Return the (x, y) coordinate for the center point of the cell that contains the specified text.  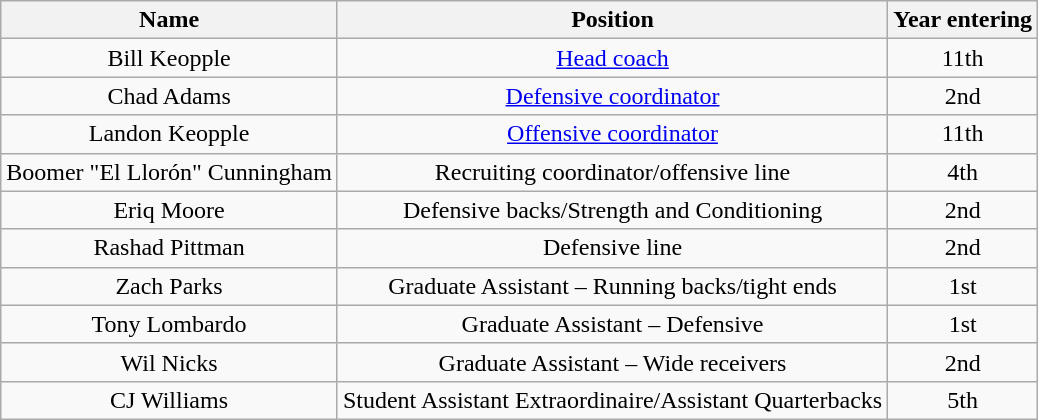
Defensive line (612, 248)
Eriq Moore (170, 210)
Offensive coordinator (612, 134)
Defensive coordinator (612, 96)
4th (963, 172)
Position (612, 20)
Recruiting coordinator/offensive line (612, 172)
Tony Lombardo (170, 324)
Wil Nicks (170, 362)
Zach Parks (170, 286)
Year entering (963, 20)
CJ Williams (170, 400)
Head coach (612, 58)
Boomer "El Llorón" Cunningham (170, 172)
Graduate Assistant – Running backs/tight ends (612, 286)
Bill Keopple (170, 58)
Graduate Assistant – Defensive (612, 324)
Defensive backs/Strength and Conditioning (612, 210)
Landon Keopple (170, 134)
Rashad Pittman (170, 248)
Student Assistant Extraordinaire/Assistant Quarterbacks (612, 400)
5th (963, 400)
Chad Adams (170, 96)
Name (170, 20)
Graduate Assistant – Wide receivers (612, 362)
